Output the [X, Y] coordinate of the center of the cell containing the given text.  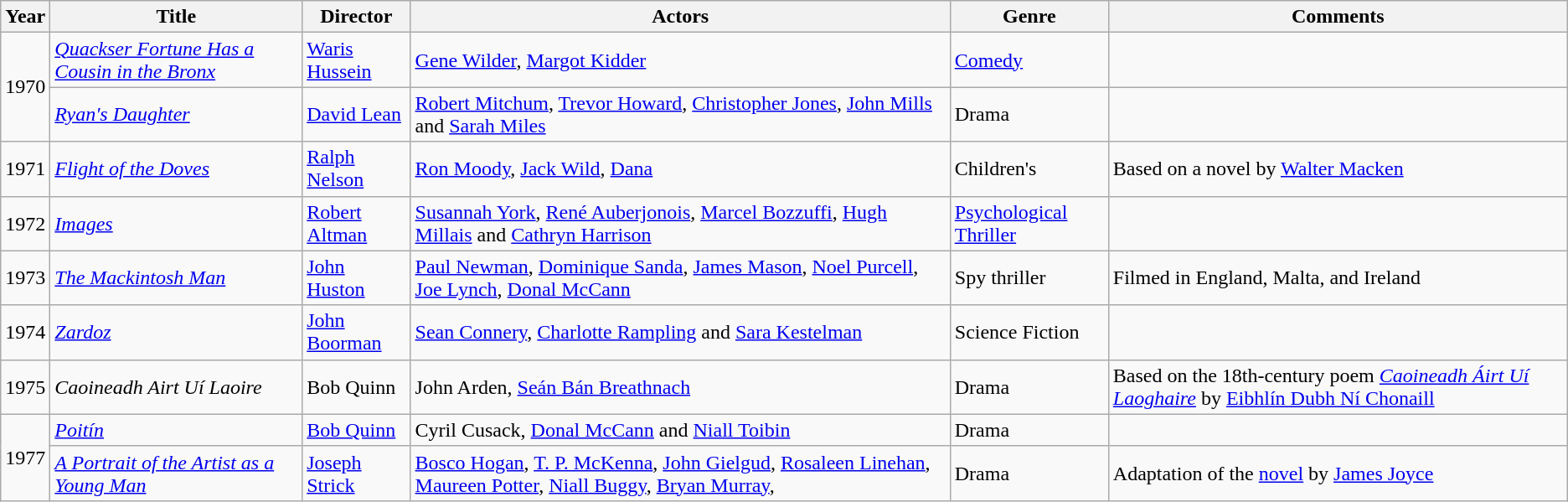
Images [176, 223]
Adaptation of the novel by James Joyce [1338, 473]
1977 [25, 458]
Flight of the Doves [176, 169]
1972 [25, 223]
1971 [25, 169]
Based on a novel by Walter Macken [1338, 169]
Ralph Nelson [357, 169]
Susannah York, René Auberjonois, Marcel Bozzuffi, Hugh Millais and Cathryn Harrison [680, 223]
John Huston [357, 278]
Filmed in England, Malta, and Ireland [1338, 278]
Ryan's Daughter [176, 114]
Poitín [176, 430]
1973 [25, 278]
Actors [680, 17]
Children's [1029, 169]
Sean Connery, Charlotte Rampling and Sara Kestelman [680, 332]
1970 [25, 87]
John Arden, Seán Bán Breathnach [680, 387]
Zardoz [176, 332]
Spy thriller [1029, 278]
David Lean [357, 114]
Joseph Strick [357, 473]
Bosco Hogan, T. P. McKenna, John Gielgud, Rosaleen Linehan, Maureen Potter, Niall Buggy, Bryan Murray, [680, 473]
Waris Hussein [357, 60]
Ron Moody, Jack Wild, Dana [680, 169]
Caoineadh Airt Uí Laoire [176, 387]
1974 [25, 332]
Robert Mitchum, Trevor Howard, Christopher Jones, John Mills and Sarah Miles [680, 114]
Quackser Fortune Has a Cousin in the Bronx [176, 60]
Paul Newman, Dominique Sanda, James Mason, Noel Purcell, Joe Lynch, Donal McCann [680, 278]
Cyril Cusack, Donal McCann and Niall Toibin [680, 430]
Gene Wilder, Margot Kidder [680, 60]
John Boorman [357, 332]
Director [357, 17]
Comedy [1029, 60]
Genre [1029, 17]
The Mackintosh Man [176, 278]
Psychological Thriller [1029, 223]
Title [176, 17]
1975 [25, 387]
Year [25, 17]
Comments [1338, 17]
Based on the 18th-century poem Caoineadh Áirt Uí Laoghaire by Eibhlín Dubh Ní Chonaill [1338, 387]
Science Fiction [1029, 332]
A Portrait of the Artist as a Young Man [176, 473]
Robert Altman [357, 223]
